From the cell containing the given text, extract its center point as (X, Y) coordinate. 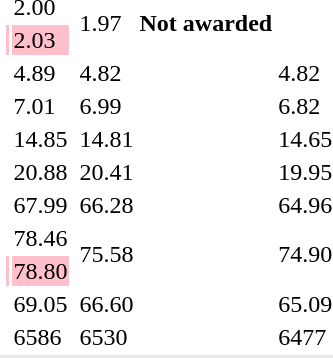
69.05 (40, 304)
6586 (40, 337)
78.80 (40, 271)
4.89 (40, 73)
2.03 (40, 40)
6.99 (106, 106)
67.99 (40, 205)
66.28 (106, 205)
14.81 (106, 139)
20.88 (40, 172)
6530 (106, 337)
78.46 (40, 238)
75.58 (106, 254)
66.60 (106, 304)
7.01 (40, 106)
20.41 (106, 172)
4.82 (106, 73)
14.85 (40, 139)
